Detect which cell encompasses the target text, then output its [x, y] center coordinate. 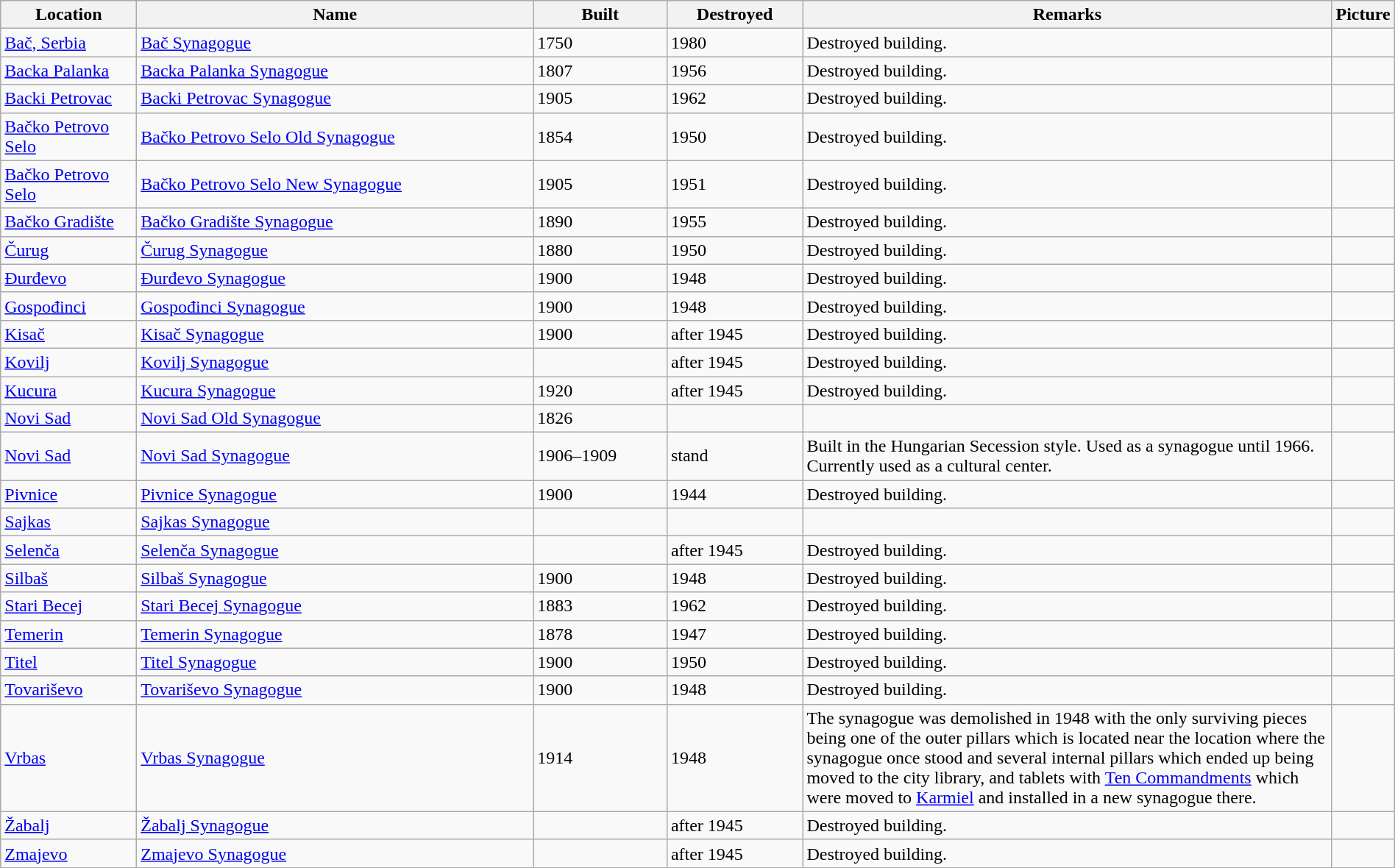
1880 [600, 250]
1854 [600, 137]
Bač Synagogue [336, 43]
Titel [69, 662]
1906–1909 [600, 456]
Bačko Gradište Synagogue [336, 222]
Pivnice [69, 494]
Đurđevo Synagogue [336, 278]
1826 [600, 419]
1980 [734, 43]
Stari Becej [69, 606]
Kucura [69, 391]
1955 [734, 222]
Selenča Synagogue [336, 550]
Temerin Synagogue [336, 634]
Remarks [1067, 15]
Built in the Hungarian Secession style. Used as a synagogue until 1966. Currently used as a cultural center. [1067, 456]
Novi Sad Old Synagogue [336, 419]
Picture [1363, 15]
Kovilj [69, 362]
Sajkas [69, 522]
1807 [600, 71]
Built [600, 15]
stand [734, 456]
Bač, Serbia [69, 43]
1750 [600, 43]
Pivnice Synagogue [336, 494]
Novi Sad Synagogue [336, 456]
Čurug Synagogue [336, 250]
1883 [600, 606]
Name [336, 15]
1944 [734, 494]
Gospođinci [69, 306]
Tovariševo Synagogue [336, 690]
Silbaš [69, 578]
Temerin [69, 634]
Đurđevo [69, 278]
Kisač [69, 334]
Žabalj [69, 825]
Bačko Petrovo Selo New Synagogue [336, 184]
1914 [600, 758]
Backa Palanka Synagogue [336, 71]
Vrbas Synagogue [336, 758]
Backa Palanka [69, 71]
Gospođinci Synagogue [336, 306]
Destroyed [734, 15]
Žabalj Synagogue [336, 825]
1890 [600, 222]
Titel Synagogue [336, 662]
Kisač Synagogue [336, 334]
Zmajevo [69, 853]
Vrbas [69, 758]
Silbaš Synagogue [336, 578]
Backi Petrovac [69, 99]
1878 [600, 634]
Sajkas Synagogue [336, 522]
Bačko Petrovo Selo Old Synagogue [336, 137]
Kovilj Synagogue [336, 362]
1951 [734, 184]
Backi Petrovac Synagogue [336, 99]
1956 [734, 71]
Zmajevo Synagogue [336, 853]
Kucura Synagogue [336, 391]
1920 [600, 391]
Location [69, 15]
1947 [734, 634]
Tovariševo [69, 690]
Selenča [69, 550]
Bačko Gradište [69, 222]
Stari Becej Synagogue [336, 606]
Čurug [69, 250]
